Find where the given text appears and provide that cell's center as (x, y) coordinate. 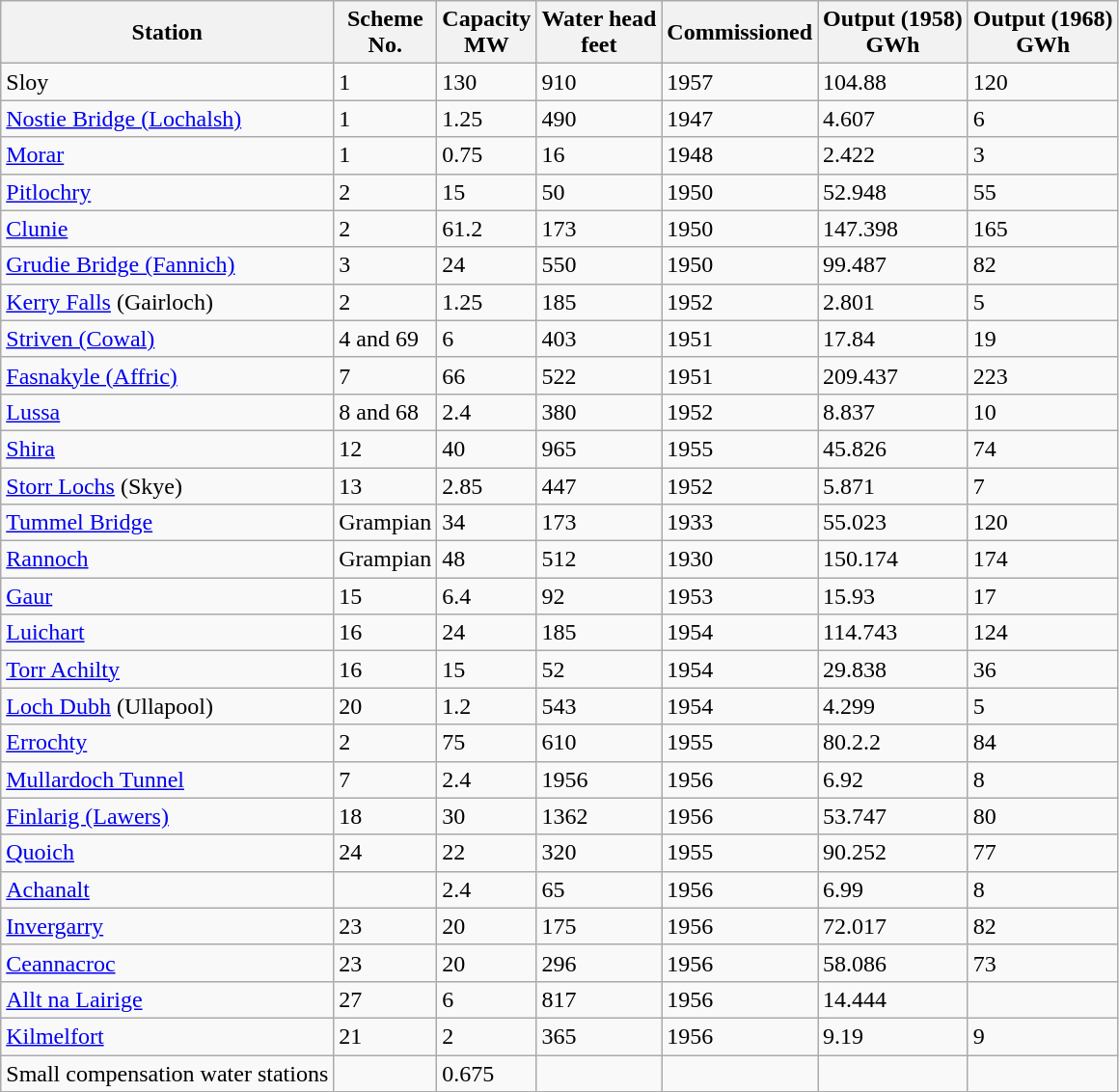
65 (599, 889)
Striven (Cowal) (168, 339)
4 and 69 (386, 339)
114.743 (893, 633)
Grudie Bridge (Fannich) (168, 265)
Sloy (168, 82)
1.2 (486, 706)
80 (1043, 816)
965 (599, 449)
124 (1043, 633)
Morar (168, 155)
Lussa (168, 412)
Achanalt (168, 889)
92 (599, 596)
72.017 (893, 926)
48 (486, 560)
Rannoch (168, 560)
320 (599, 853)
1362 (599, 816)
Invergarry (168, 926)
Pitlochry (168, 192)
296 (599, 963)
55.023 (893, 523)
Errochty (168, 743)
165 (1043, 229)
6.4 (486, 596)
403 (599, 339)
77 (1043, 853)
Quoich (168, 853)
Finlarig (Lawers) (168, 816)
Output (1968)GWh (1043, 33)
Kerry Falls (Gairloch) (168, 302)
Allt na Lairige (168, 999)
910 (599, 82)
209.437 (893, 375)
17 (1043, 596)
Small compensation water stations (168, 1074)
150.174 (893, 560)
2.85 (486, 485)
14.444 (893, 999)
512 (599, 560)
Ceannacroc (168, 963)
40 (486, 449)
52.948 (893, 192)
380 (599, 412)
SchemeNo. (386, 33)
Water headfeet (599, 33)
447 (599, 485)
13 (386, 485)
Fasnakyle (Affric) (168, 375)
12 (386, 449)
61.2 (486, 229)
52 (599, 669)
30 (486, 816)
1947 (740, 119)
84 (1043, 743)
1953 (740, 596)
21 (386, 1036)
75 (486, 743)
175 (599, 926)
80.2.2 (893, 743)
130 (486, 82)
10 (1043, 412)
5.871 (893, 485)
22 (486, 853)
Mullardoch Tunnel (168, 779)
9 (1043, 1036)
0.75 (486, 155)
50 (599, 192)
Commissioned (740, 33)
147.398 (893, 229)
15.93 (893, 596)
Tummel Bridge (168, 523)
2.422 (893, 155)
9.19 (893, 1036)
543 (599, 706)
817 (599, 999)
18 (386, 816)
Gaur (168, 596)
Clunie (168, 229)
610 (599, 743)
Kilmelfort (168, 1036)
550 (599, 265)
0.675 (486, 1074)
Output (1958)GWh (893, 33)
490 (599, 119)
66 (486, 375)
1933 (740, 523)
Loch Dubh (Ullapool) (168, 706)
34 (486, 523)
53.747 (893, 816)
19 (1043, 339)
8.837 (893, 412)
522 (599, 375)
90.252 (893, 853)
6.92 (893, 779)
Storr Lochs (Skye) (168, 485)
1948 (740, 155)
Shira (168, 449)
104.88 (893, 82)
174 (1043, 560)
99.487 (893, 265)
4.299 (893, 706)
58.086 (893, 963)
1957 (740, 82)
29.838 (893, 669)
CapacityMW (486, 33)
8 and 68 (386, 412)
223 (1043, 375)
6.99 (893, 889)
Nostie Bridge (Lochalsh) (168, 119)
Luichart (168, 633)
1930 (740, 560)
365 (599, 1036)
27 (386, 999)
55 (1043, 192)
17.84 (893, 339)
36 (1043, 669)
74 (1043, 449)
73 (1043, 963)
2.801 (893, 302)
4.607 (893, 119)
Torr Achilty (168, 669)
Station (168, 33)
45.826 (893, 449)
